Capture the cell that displays the provided text and extract its [x, y] central coordinate. 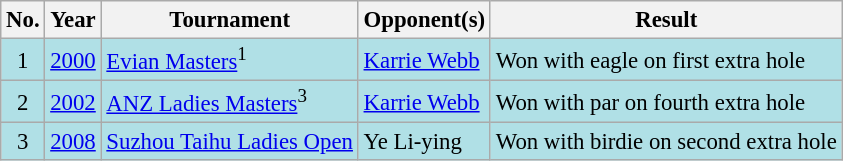
Evian Masters1 [230, 60]
Suzhou Taihu Ladies Open [230, 142]
Ye Li-ying [424, 142]
No. [23, 20]
3 [23, 142]
Won with par on fourth extra hole [666, 102]
Year [73, 20]
2002 [73, 102]
1 [23, 60]
Tournament [230, 20]
Won with birdie on second extra hole [666, 142]
2 [23, 102]
2000 [73, 60]
Result [666, 20]
2008 [73, 142]
ANZ Ladies Masters3 [230, 102]
Opponent(s) [424, 20]
Won with eagle on first extra hole [666, 60]
